For the text-containing cell, return its midpoint in [X, Y] coordinate format. 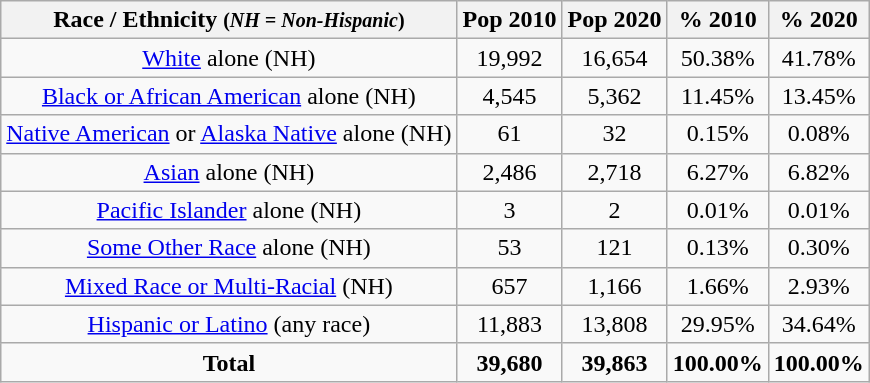
29.95% [718, 324]
Black or African American alone (NH) [229, 96]
13.45% [818, 96]
Total [229, 362]
Some Other Race alone (NH) [229, 248]
4,545 [510, 96]
Native American or Alaska Native alone (NH) [229, 134]
34.64% [818, 324]
1.66% [718, 286]
0.15% [718, 134]
White alone (NH) [229, 58]
5,362 [614, 96]
% 2010 [718, 20]
Asian alone (NH) [229, 172]
% 2020 [818, 20]
121 [614, 248]
16,654 [614, 58]
Pop 2010 [510, 20]
11,883 [510, 324]
61 [510, 134]
Race / Ethnicity (NH = Non-Hispanic) [229, 20]
39,680 [510, 362]
11.45% [718, 96]
6.27% [718, 172]
2,718 [614, 172]
39,863 [614, 362]
0.13% [718, 248]
19,992 [510, 58]
13,808 [614, 324]
Mixed Race or Multi-Racial (NH) [229, 286]
0.08% [818, 134]
2.93% [818, 286]
3 [510, 210]
2 [614, 210]
53 [510, 248]
2,486 [510, 172]
50.38% [718, 58]
Hispanic or Latino (any race) [229, 324]
1,166 [614, 286]
0.30% [818, 248]
657 [510, 286]
Pacific Islander alone (NH) [229, 210]
41.78% [818, 58]
Pop 2020 [614, 20]
32 [614, 134]
6.82% [818, 172]
